Return the [X, Y] coordinate for the center point of the cell that contains the specified text.  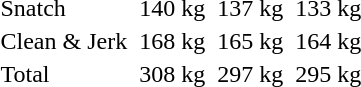
165 kg [250, 41]
168 kg [172, 41]
